Locate the cell with the specified text and output its (X, Y) center coordinate. 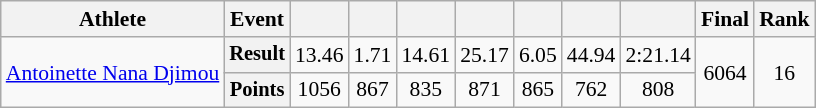
871 (484, 90)
44.94 (592, 55)
Points (257, 90)
6064 (725, 72)
Athlete (113, 19)
867 (373, 90)
2:21.14 (658, 55)
6.05 (538, 55)
13.46 (320, 55)
16 (784, 72)
762 (592, 90)
Antoinette Nana Djimou (113, 72)
Event (257, 19)
25.17 (484, 55)
Result (257, 55)
Rank (784, 19)
Final (725, 19)
835 (426, 90)
865 (538, 90)
14.61 (426, 55)
1056 (320, 90)
808 (658, 90)
1.71 (373, 55)
